Return [x, y] of the center of cell containing provided text 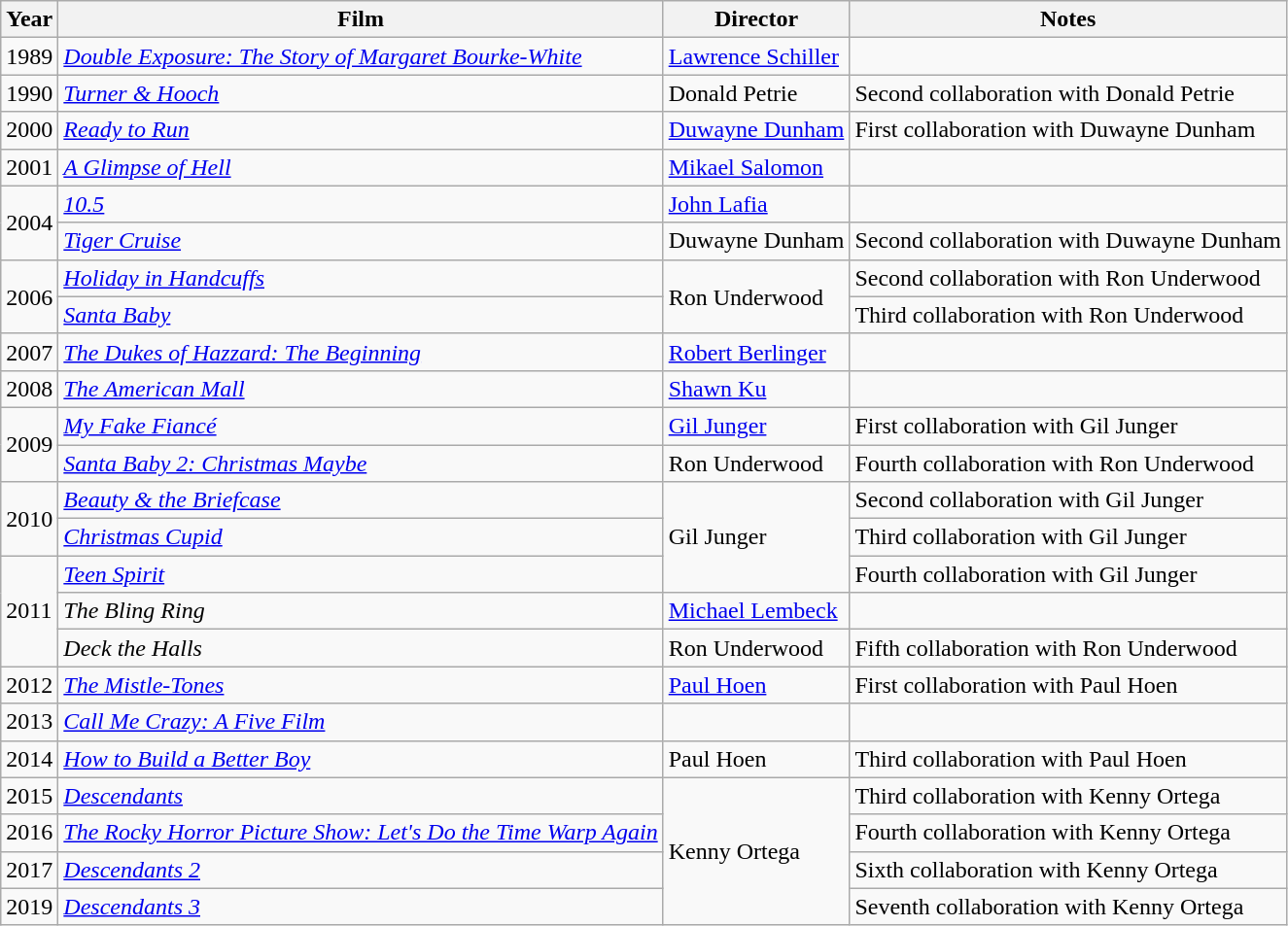
Lawrence Schiller [756, 56]
Michael Lembeck [756, 611]
Notes [1068, 19]
Shawn Ku [756, 389]
Call Me Crazy: A Five Film [361, 722]
2006 [29, 296]
The Bling Ring [361, 611]
Film [361, 19]
1990 [29, 93]
Robert Berlinger [756, 352]
Christmas Cupid [361, 537]
Year [29, 19]
Descendants [361, 796]
Double Exposure: The Story of Margaret Bourke-White [361, 56]
2008 [29, 389]
Teen Spirit [361, 574]
1989 [29, 56]
2007 [29, 352]
The American Mall [361, 389]
The Rocky Horror Picture Show: Let's Do the Time Warp Again [361, 833]
2016 [29, 833]
Seventh collaboration with Kenny Ortega [1068, 907]
Second collaboration with Ron Underwood [1068, 278]
How to Build a Better Boy [361, 759]
Fourth collaboration with Ron Underwood [1068, 463]
Deck the Halls [361, 648]
2001 [29, 167]
Third collaboration with Paul Hoen [1068, 759]
Holiday in Handcuffs [361, 278]
2009 [29, 444]
2012 [29, 685]
The Mistle-Tones [361, 685]
A Glimpse of Hell [361, 167]
Descendants 2 [361, 870]
Santa Baby 2: Christmas Maybe [361, 463]
My Fake Fiancé [361, 426]
First collaboration with Duwayne Dunham [1068, 130]
Third collaboration with Kenny Ortega [1068, 796]
2011 [29, 611]
Sixth collaboration with Kenny Ortega [1068, 870]
2014 [29, 759]
2017 [29, 870]
Director [756, 19]
Descendants 3 [361, 907]
2015 [29, 796]
2004 [29, 223]
2019 [29, 907]
Ready to Run [361, 130]
10.5 [361, 204]
Fourth collaboration with Gil Junger [1068, 574]
John Lafia [756, 204]
Second collaboration with Gil Junger [1068, 500]
First collaboration with Paul Hoen [1068, 685]
Donald Petrie [756, 93]
Santa Baby [361, 315]
2013 [29, 722]
Tiger Cruise [361, 241]
Beauty & the Briefcase [361, 500]
Turner & Hooch [361, 93]
2000 [29, 130]
Fifth collaboration with Ron Underwood [1068, 648]
Kenny Ortega [756, 851]
2010 [29, 519]
Second collaboration with Donald Petrie [1068, 93]
Fourth collaboration with Kenny Ortega [1068, 833]
Mikael Salomon [756, 167]
First collaboration with Gil Junger [1068, 426]
Third collaboration with Gil Junger [1068, 537]
Third collaboration with Ron Underwood [1068, 315]
Second collaboration with Duwayne Dunham [1068, 241]
The Dukes of Hazzard: The Beginning [361, 352]
